Return the [x, y] coordinate for the center point of the cell that contains the specified text.  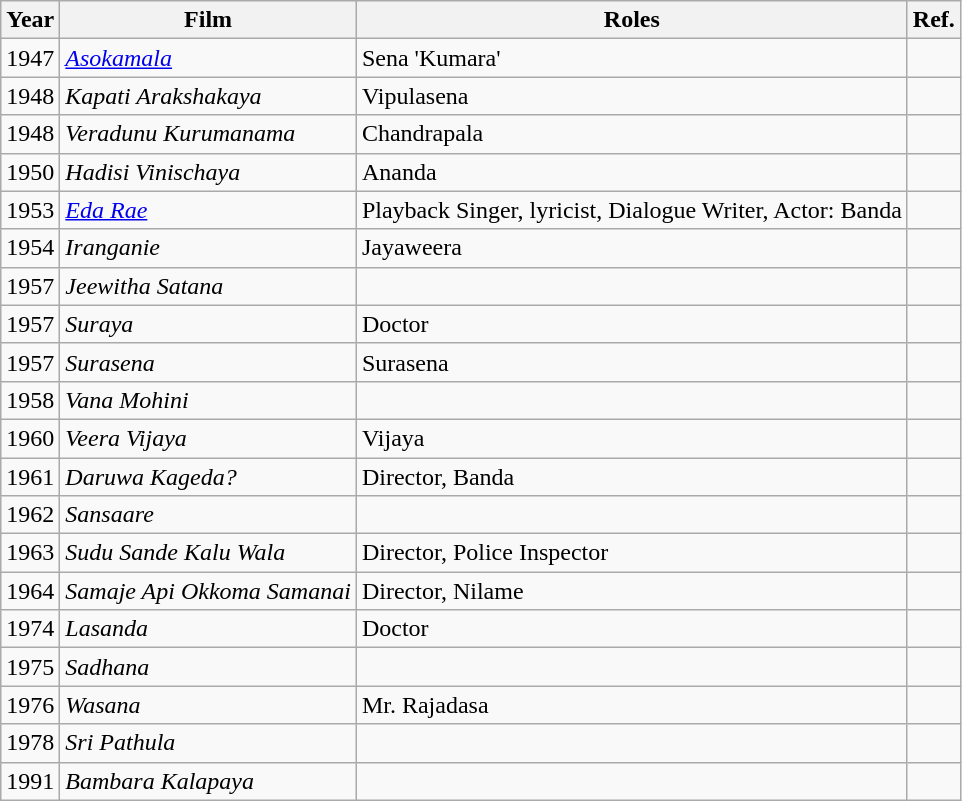
1991 [30, 781]
Director, Police Inspector [632, 553]
Samaje Api Okkoma Samanai [208, 591]
Kapati Arakshakaya [208, 96]
1961 [30, 477]
Sansaare [208, 515]
Director, Nilame [632, 591]
Lasanda [208, 629]
1978 [30, 743]
Suraya [208, 324]
Playback Singer, lyricist, Dialogue Writer, Actor: Banda [632, 210]
Bambara Kalapaya [208, 781]
1962 [30, 515]
Year [30, 20]
1963 [30, 553]
Wasana [208, 705]
Sena 'Kumara' [632, 58]
1958 [30, 400]
1974 [30, 629]
1975 [30, 667]
Ref. [934, 20]
Director, Banda [632, 477]
1976 [30, 705]
1947 [30, 58]
Sadhana [208, 667]
1950 [30, 172]
Jeewitha Satana [208, 286]
1953 [30, 210]
Vana Mohini [208, 400]
Roles [632, 20]
Sudu Sande Kalu Wala [208, 553]
Ananda [632, 172]
Veera Vijaya [208, 438]
1964 [30, 591]
1960 [30, 438]
Jayaweera [632, 248]
Eda Rae [208, 210]
Mr. Rajadasa [632, 705]
Vijaya [632, 438]
Daruwa Kageda? [208, 477]
Iranganie [208, 248]
Vipulasena [632, 96]
Veradunu Kurumanama [208, 134]
Chandrapala [632, 134]
Asokamala [208, 58]
1954 [30, 248]
Sri Pathula [208, 743]
Hadisi Vinischaya [208, 172]
Film [208, 20]
